Provide the (x, y) coordinate of the cell's center where the given text is located.  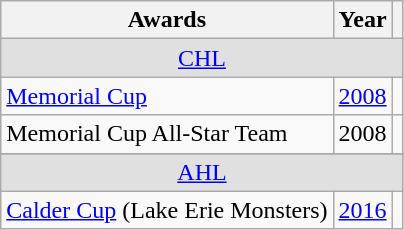
Awards (167, 20)
Calder Cup (Lake Erie Monsters) (167, 210)
2016 (362, 210)
AHL (202, 172)
Memorial Cup (167, 96)
Memorial Cup All-Star Team (167, 134)
Year (362, 20)
CHL (202, 58)
